Find where the given text appears and provide that cell's center as [X, Y] coordinate. 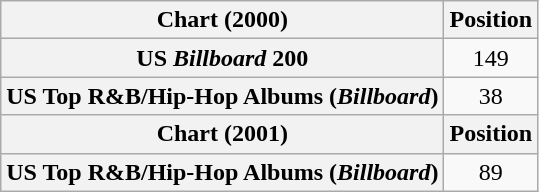
US Billboard 200 [222, 58]
Chart (2000) [222, 20]
Chart (2001) [222, 134]
149 [491, 58]
38 [491, 96]
89 [491, 172]
